From the cell containing the given text, extract its center point as [X, Y] coordinate. 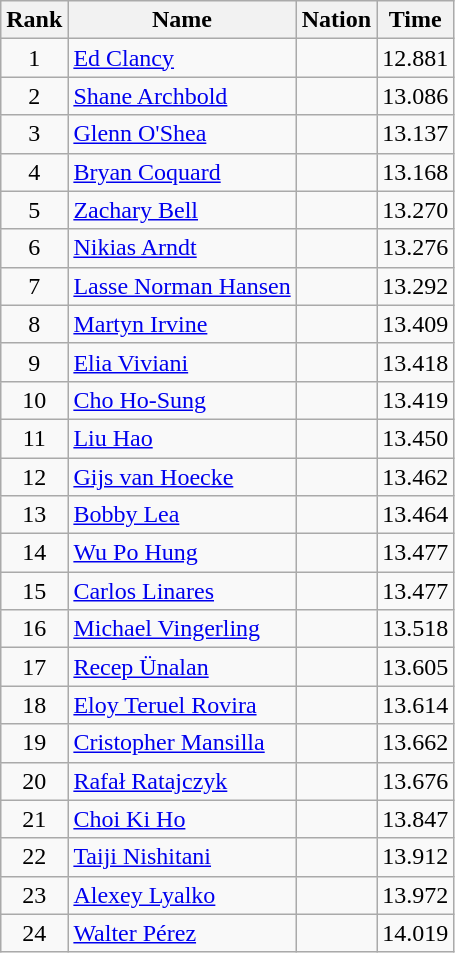
Rafał Ratajczyk [182, 781]
13.614 [416, 705]
18 [34, 705]
13.418 [416, 362]
4 [34, 172]
Time [416, 20]
17 [34, 667]
3 [34, 134]
13.137 [416, 134]
13.168 [416, 172]
13.086 [416, 96]
6 [34, 248]
Nation [336, 20]
Rank [34, 20]
12.881 [416, 58]
16 [34, 629]
9 [34, 362]
13.409 [416, 324]
13 [34, 515]
Cho Ho-Sung [182, 400]
Choi Ki Ho [182, 819]
13.464 [416, 515]
19 [34, 743]
13.518 [416, 629]
14.019 [416, 933]
13.276 [416, 248]
Taiji Nishitani [182, 857]
13.270 [416, 210]
Recep Ünalan [182, 667]
12 [34, 477]
13.419 [416, 400]
13.676 [416, 781]
Gijs van Hoecke [182, 477]
2 [34, 96]
5 [34, 210]
13.292 [416, 286]
14 [34, 553]
21 [34, 819]
Martyn Irvine [182, 324]
Elia Viviani [182, 362]
24 [34, 933]
11 [34, 438]
Walter Pérez [182, 933]
8 [34, 324]
13.912 [416, 857]
Zachary Bell [182, 210]
7 [34, 286]
13.450 [416, 438]
Eloy Teruel Rovira [182, 705]
Alexey Lyalko [182, 895]
Nikias Arndt [182, 248]
Liu Hao [182, 438]
13.847 [416, 819]
Name [182, 20]
15 [34, 591]
Ed Clancy [182, 58]
Lasse Norman Hansen [182, 286]
13.605 [416, 667]
Bryan Coquard [182, 172]
13.972 [416, 895]
Glenn O'Shea [182, 134]
13.462 [416, 477]
Michael Vingerling [182, 629]
Cristopher Mansilla [182, 743]
Wu Po Hung [182, 553]
13.662 [416, 743]
10 [34, 400]
Bobby Lea [182, 515]
20 [34, 781]
Carlos Linares [182, 591]
22 [34, 857]
23 [34, 895]
Shane Archbold [182, 96]
1 [34, 58]
